Detect which cell encompasses the target text, then output its [x, y] center coordinate. 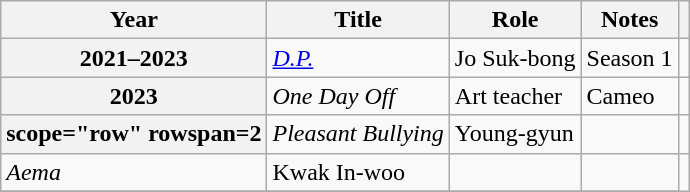
2023 [134, 96]
Cameo [630, 96]
Art teacher [515, 96]
Year [134, 20]
D.P. [358, 58]
Young-gyun [515, 134]
2021–2023 [134, 58]
Season 1 [630, 58]
Role [515, 20]
Jo Suk-bong [515, 58]
Pleasant Bullying [358, 134]
Title [358, 20]
Notes [630, 20]
Kwak In-woo [358, 172]
Aema [134, 172]
scope="row" rowspan=2 [134, 134]
One Day Off [358, 96]
